Locate the cell with the specified text and output its (x, y) center coordinate. 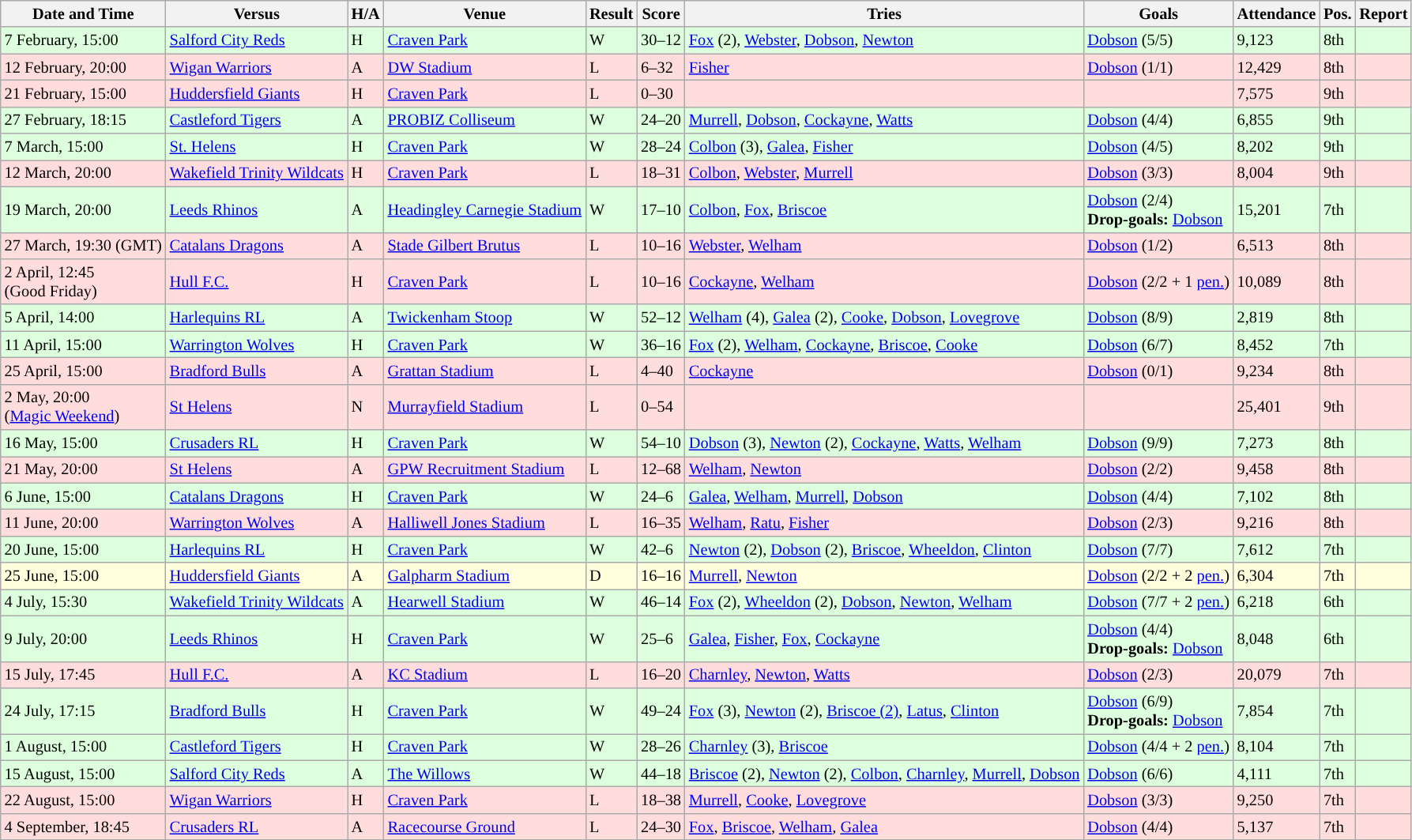
Newton (2), Dobson (2), Briscoe, Wheeldon, Clinton (884, 549)
20,079 (1277, 675)
Colbon (3), Galea, Fisher (884, 147)
6 June, 15:00 (84, 496)
Dobson (6/7) (1158, 345)
Fisher (884, 67)
16 May, 15:00 (84, 443)
12–68 (661, 469)
Dobson (6/6) (1158, 774)
Dobson (4/4 + 2 pen.) (1158, 747)
Dobson (2/2 + 1 pen.) (1158, 281)
N (366, 407)
PROBIZ Colliseum (485, 120)
27 March, 19:30 (GMT) (84, 246)
Welham (4), Galea (2), Cooke, Dobson, Lovegrove (884, 318)
12,429 (1277, 67)
5 April, 14:00 (84, 318)
Charnley (3), Briscoe (884, 747)
Headingley Carnegie Stadium (485, 209)
18–38 (661, 800)
7 March, 15:00 (84, 147)
Dobson (2/2 + 2 pen.) (1158, 576)
Versus (257, 13)
Dobson (4/4)Drop-goals: Dobson (1158, 638)
36–16 (661, 345)
12 February, 20:00 (84, 67)
11 April, 15:00 (84, 345)
Cockayne (884, 371)
7,575 (1277, 93)
11 June, 20:00 (84, 522)
Stade Gilbert Brutus (485, 246)
24–30 (661, 827)
27 February, 18:15 (84, 120)
24–6 (661, 496)
Tries (884, 13)
46–14 (661, 602)
49–24 (661, 710)
Dobson (1/1) (1158, 67)
9,234 (1277, 371)
9,123 (1277, 40)
Dobson (2/2) (1158, 469)
6–32 (661, 67)
10,089 (1277, 281)
Murrell, Dobson, Cockayne, Watts (884, 120)
4,111 (1277, 774)
12 March, 20:00 (84, 173)
Racecourse Ground (485, 827)
16–16 (661, 576)
20 June, 15:00 (84, 549)
15 July, 17:45 (84, 675)
15,201 (1277, 209)
7,102 (1277, 496)
1 August, 15:00 (84, 747)
Fox (2), Webster, Dobson, Newton (884, 40)
Attendance (1277, 13)
25,401 (1277, 407)
44–18 (661, 774)
16–35 (661, 522)
7 February, 15:00 (84, 40)
2 May, 20:00(Magic Weekend) (84, 407)
Welham, Ratu, Fisher (884, 522)
Dobson (2/4)Drop-goals: Dobson (1158, 209)
Cockayne, Welham (884, 281)
52–12 (661, 318)
Murrell, Newton (884, 576)
Colbon, Webster, Murrell (884, 173)
St. Helens (257, 147)
D (612, 576)
The Willows (485, 774)
Fox (3), Newton (2), Briscoe (2), Latus, Clinton (884, 710)
42–6 (661, 549)
25 June, 15:00 (84, 576)
Dobson (9/9) (1158, 443)
Dobson (3), Newton (2), Cockayne, Watts, Welham (884, 443)
6,304 (1277, 576)
22 August, 15:00 (84, 800)
Galpharm Stadium (485, 576)
Murrell, Cooke, Lovegrove (884, 800)
9 July, 20:00 (84, 638)
8,004 (1277, 173)
Report (1383, 13)
Venue (485, 13)
Dobson (1/2) (1158, 246)
8,452 (1277, 345)
Result (612, 13)
Dobson (8/9) (1158, 318)
7,612 (1277, 549)
Dobson (7/7) (1158, 549)
Dobson (7/7 + 2 pen.) (1158, 602)
H/A (366, 13)
Date and Time (84, 13)
5,137 (1277, 827)
4 July, 15:30 (84, 602)
Welham, Newton (884, 469)
Grattan Stadium (485, 371)
Dobson (4/5) (1158, 147)
25 April, 15:00 (84, 371)
15 August, 15:00 (84, 774)
Briscoe (2), Newton (2), Colbon, Charnley, Murrell, Dobson (884, 774)
Colbon, Fox, Briscoe (884, 209)
Dobson (6/9)Drop-goals: Dobson (1158, 710)
30–12 (661, 40)
6,855 (1277, 120)
9,458 (1277, 469)
28–24 (661, 147)
8,048 (1277, 638)
18–31 (661, 173)
6,218 (1277, 602)
Dobson (5/5) (1158, 40)
54–10 (661, 443)
9,216 (1277, 522)
Goals (1158, 13)
Hearwell Stadium (485, 602)
7,273 (1277, 443)
GPW Recruitment Stadium (485, 469)
Galea, Welham, Murrell, Dobson (884, 496)
Galea, Fisher, Fox, Cockayne (884, 638)
Webster, Welham (884, 246)
Score (661, 13)
6,513 (1277, 246)
4–40 (661, 371)
24–20 (661, 120)
21 February, 15:00 (84, 93)
Halliwell Jones Stadium (485, 522)
7,854 (1277, 710)
21 May, 20:00 (84, 469)
25–6 (661, 638)
Fox (2), Wheeldon (2), Dobson, Newton, Welham (884, 602)
Dobson (0/1) (1158, 371)
17–10 (661, 209)
2 April, 12:45(Good Friday) (84, 281)
2,819 (1277, 318)
DW Stadium (485, 67)
KC Stadium (485, 675)
8,202 (1277, 147)
Fox, Briscoe, Welham, Galea (884, 827)
Charnley, Newton, Watts (884, 675)
Pos. (1337, 13)
0–54 (661, 407)
28–26 (661, 747)
9,250 (1277, 800)
4 September, 18:45 (84, 827)
24 July, 17:15 (84, 710)
Murrayfield Stadium (485, 407)
16–20 (661, 675)
19 March, 20:00 (84, 209)
Twickenham Stoop (485, 318)
8,104 (1277, 747)
Fox (2), Welham, Cockayne, Briscoe, Cooke (884, 345)
0–30 (661, 93)
